Capture the cell that displays the provided text and extract its [x, y] central coordinate. 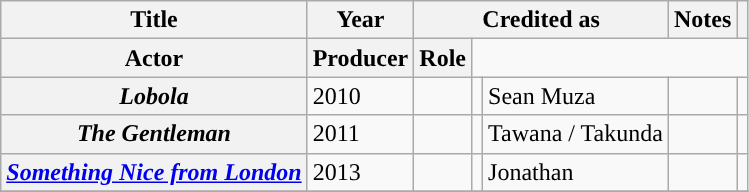
Producer [360, 58]
2011 [360, 134]
Tawana / Takunda [576, 134]
2013 [360, 172]
2010 [360, 96]
Year [360, 20]
Something Nice from London [154, 172]
Notes [702, 20]
Credited as [542, 20]
Sean Muza [576, 96]
Lobola [154, 96]
The Gentleman [154, 134]
Title [154, 20]
Role [443, 58]
Jonathan [576, 172]
Actor [154, 58]
